From the cell containing the given text, extract its center point as (x, y) coordinate. 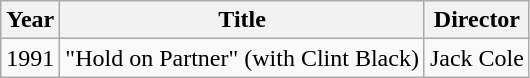
"Hold on Partner" (with Clint Black) (242, 58)
Jack Cole (476, 58)
Title (242, 20)
1991 (30, 58)
Year (30, 20)
Director (476, 20)
